From the cell containing the given text, extract its center point as [x, y] coordinate. 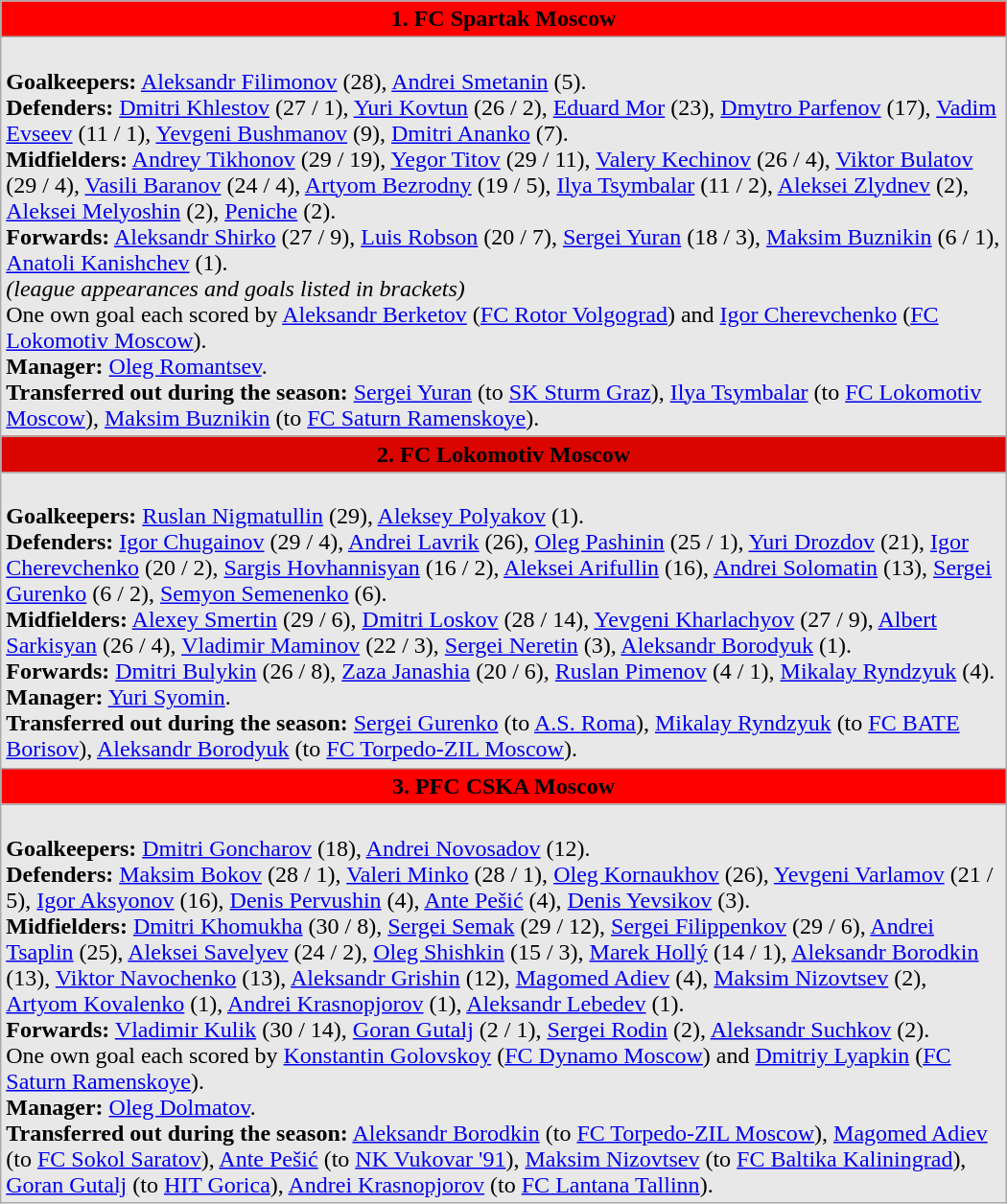
2. FC Lokomotiv Moscow [503, 454]
1. FC Spartak Moscow [503, 19]
3. PFC CSKA Moscow [503, 786]
